From the cell containing the given text, extract its center point as (x, y) coordinate. 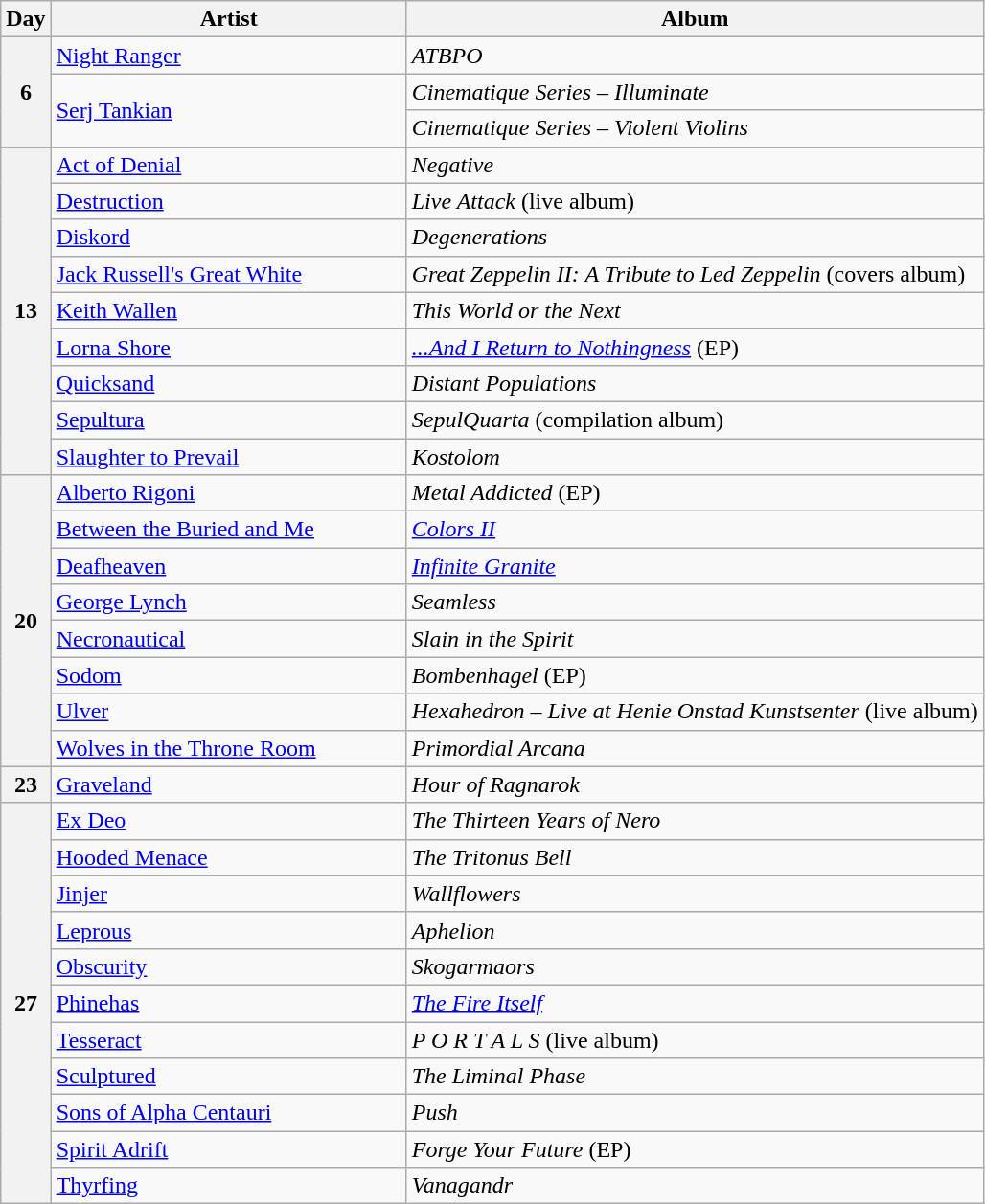
Day (26, 19)
Wolves in the Throne Room (228, 748)
Infinite Granite (695, 566)
Artist (228, 19)
The Thirteen Years of Nero (695, 821)
Act of Denial (228, 165)
Great Zeppelin II: A Tribute to Led Zeppelin (covers album) (695, 274)
Sepultura (228, 420)
Distant Populations (695, 383)
Night Ranger (228, 56)
Hour of Ragnarok (695, 784)
Graveland (228, 784)
Destruction (228, 201)
ATBPO (695, 56)
Alberto Rigoni (228, 493)
P O R T A L S (live album) (695, 1039)
Ex Deo (228, 821)
Kostolom (695, 457)
Hooded Menace (228, 857)
Lorna Shore (228, 347)
Bombenhagel (EP) (695, 675)
Primordial Arcana (695, 748)
Seamless (695, 602)
Obscurity (228, 966)
Sons of Alpha Centauri (228, 1113)
Thyrfing (228, 1186)
Jack Russell's Great White (228, 274)
Cinematique Series – Illuminate (695, 92)
Cinematique Series – Violent Violins (695, 128)
Ulver (228, 712)
The Fire Itself (695, 1003)
Keith Wallen (228, 310)
Diskord (228, 238)
Slaughter to Prevail (228, 457)
23 (26, 784)
Hexahedron – Live at Henie Onstad Kunstsenter (live album) (695, 712)
Jinjer (228, 894)
Between the Buried and Me (228, 530)
Live Attack (live album) (695, 201)
Quicksand (228, 383)
13 (26, 310)
Push (695, 1113)
Tesseract (228, 1039)
Forge Your Future (EP) (695, 1149)
Phinehas (228, 1003)
Skogarmaors (695, 966)
Deafheaven (228, 566)
Aphelion (695, 930)
Negative (695, 165)
Sodom (228, 675)
...And I Return to Nothingness (EP) (695, 347)
George Lynch (228, 602)
Necronautical (228, 639)
Leprous (228, 930)
Wallflowers (695, 894)
Slain in the Spirit (695, 639)
SepulQuarta (compilation album) (695, 420)
6 (26, 92)
Spirit Adrift (228, 1149)
20 (26, 621)
Metal Addicted (EP) (695, 493)
The Tritonus Bell (695, 857)
Sculptured (228, 1077)
Degenerations (695, 238)
Vanagandr (695, 1186)
27 (26, 1004)
Album (695, 19)
This World or the Next (695, 310)
Colors II (695, 530)
The Liminal Phase (695, 1077)
Serj Tankian (228, 110)
